Scan for the cell matching the given text and deliver its [x, y] coordinate at center. 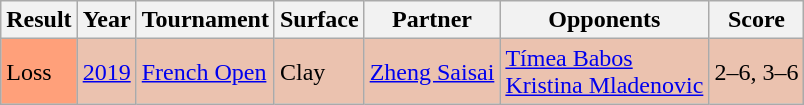
Tímea Babos Kristina Mladenovic [604, 72]
Result [39, 20]
French Open [205, 72]
Surface [319, 20]
Tournament [205, 20]
Opponents [604, 20]
Partner [432, 20]
2019 [106, 72]
Loss [39, 72]
Clay [319, 72]
Year [106, 20]
2–6, 3–6 [756, 72]
Score [756, 20]
Zheng Saisai [432, 72]
